For the text-containing cell, return its midpoint in (x, y) coordinate format. 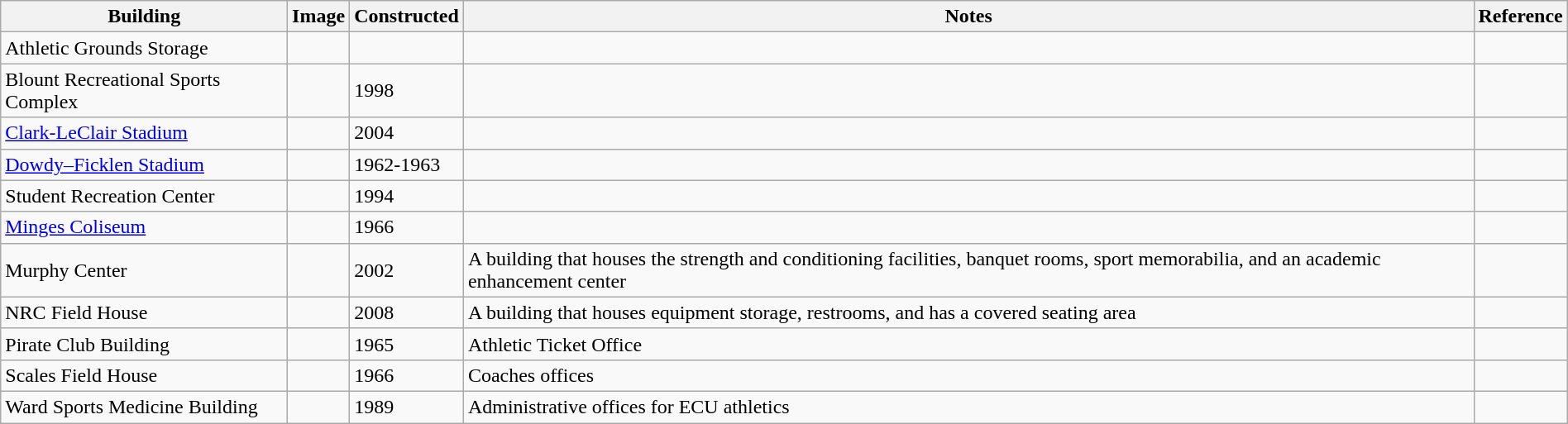
Athletic Grounds Storage (144, 48)
1994 (407, 196)
Blount Recreational Sports Complex (144, 91)
Administrative offices for ECU athletics (968, 407)
2002 (407, 269)
Scales Field House (144, 375)
Pirate Club Building (144, 344)
Minges Coliseum (144, 227)
1962-1963 (407, 164)
A building that houses the strength and conditioning facilities, banquet rooms, sport memorabilia, and an academic enhancement center (968, 269)
Reference (1520, 17)
1989 (407, 407)
1965 (407, 344)
Ward Sports Medicine Building (144, 407)
Student Recreation Center (144, 196)
Dowdy–Ficklen Stadium (144, 164)
Constructed (407, 17)
Image (319, 17)
Murphy Center (144, 269)
1998 (407, 91)
NRC Field House (144, 312)
Notes (968, 17)
Coaches offices (968, 375)
Clark-LeClair Stadium (144, 133)
2008 (407, 312)
Athletic Ticket Office (968, 344)
2004 (407, 133)
Building (144, 17)
A building that houses equipment storage, restrooms, and has a covered seating area (968, 312)
